For the text-containing cell, return its midpoint in (x, y) coordinate format. 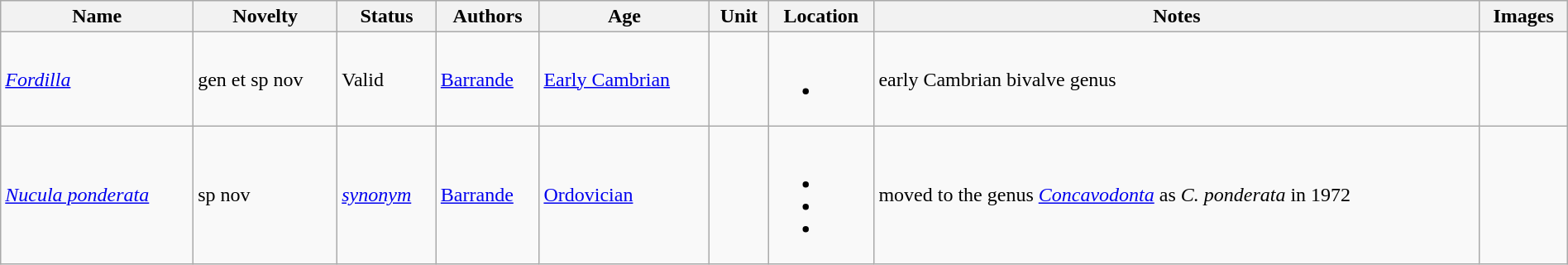
Authors (488, 17)
Fordilla (98, 79)
Status (387, 17)
Novelty (265, 17)
early Cambrian bivalve genus (1177, 79)
Name (98, 17)
Valid (387, 79)
Ordovician (624, 195)
gen et sp nov (265, 79)
Location (821, 17)
Images (1523, 17)
Notes (1177, 17)
moved to the genus Concavodonta as C. ponderata in 1972 (1177, 195)
synonym (387, 195)
Nucula ponderata (98, 195)
Unit (739, 17)
Early Cambrian (624, 79)
sp nov (265, 195)
Age (624, 17)
